Extract the [x, y] coordinate from the center of the cell holding the provided text.  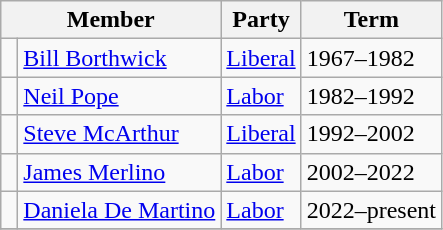
Bill Borthwick [120, 58]
Term [371, 20]
James Merlino [120, 172]
1967–1982 [371, 58]
1982–1992 [371, 96]
2002–2022 [371, 172]
Party [261, 20]
2022–present [371, 210]
Steve McArthur [120, 134]
Neil Pope [120, 96]
Member [111, 20]
Daniela De Martino [120, 210]
1992–2002 [371, 134]
